Pinpoint the cell where the given text exists, returning its [x, y] midpoint coordinate. 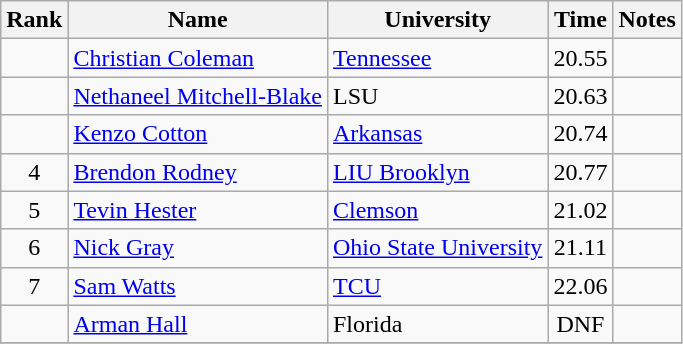
LSU [437, 96]
Nick Gray [198, 248]
Christian Coleman [198, 58]
Time [580, 20]
6 [34, 248]
Ohio State University [437, 248]
Tennessee [437, 58]
20.77 [580, 172]
7 [34, 286]
Rank [34, 20]
Tevin Hester [198, 210]
Nethaneel Mitchell-Blake [198, 96]
20.74 [580, 134]
Florida [437, 324]
Clemson [437, 210]
4 [34, 172]
Arkansas [437, 134]
21.11 [580, 248]
University [437, 20]
21.02 [580, 210]
22.06 [580, 286]
20.55 [580, 58]
Notes [647, 20]
LIU Brooklyn [437, 172]
DNF [580, 324]
Sam Watts [198, 286]
TCU [437, 286]
Name [198, 20]
Kenzo Cotton [198, 134]
20.63 [580, 96]
Arman Hall [198, 324]
5 [34, 210]
Brendon Rodney [198, 172]
